Detect which cell encompasses the target text, then output its (x, y) center coordinate. 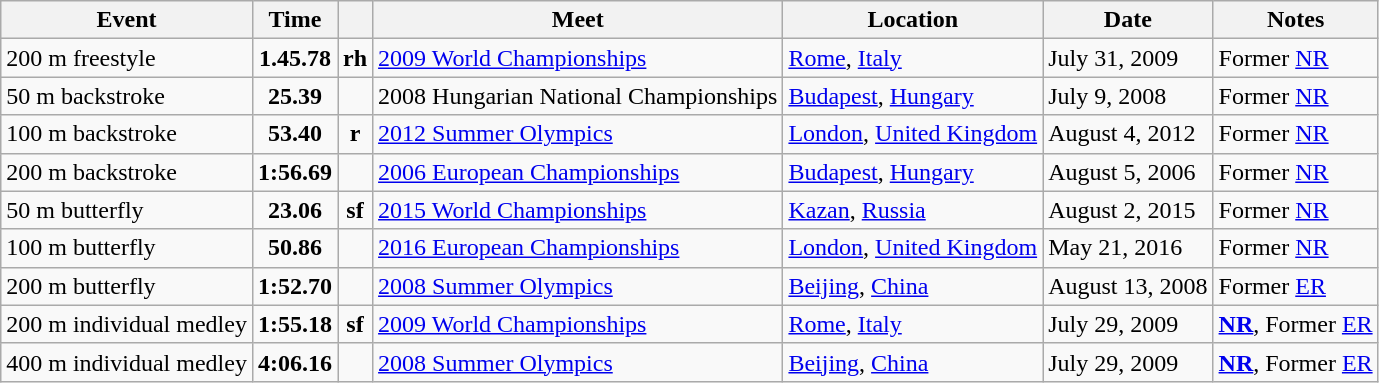
100 m butterfly (127, 248)
Date (1128, 20)
2006 European Championships (578, 172)
1:55.18 (294, 324)
July 31, 2009 (1128, 58)
400 m individual medley (127, 362)
rh (356, 58)
1.45.78 (294, 58)
May 21, 2016 (1128, 248)
July 9, 2008 (1128, 96)
2012 Summer Olympics (578, 134)
53.40 (294, 134)
Former ER (1296, 286)
1:56.69 (294, 172)
Time (294, 20)
Notes (1296, 20)
Meet (578, 20)
August 13, 2008 (1128, 286)
4:06.16 (294, 362)
50.86 (294, 248)
25.39 (294, 96)
100 m backstroke (127, 134)
23.06 (294, 210)
August 5, 2006 (1128, 172)
200 m backstroke (127, 172)
r (356, 134)
200 m freestyle (127, 58)
August 4, 2012 (1128, 134)
50 m butterfly (127, 210)
200 m individual medley (127, 324)
August 2, 2015 (1128, 210)
200 m butterfly (127, 286)
Location (913, 20)
Kazan, Russia (913, 210)
2015 World Championships (578, 210)
2016 European Championships (578, 248)
50 m backstroke (127, 96)
1:52.70 (294, 286)
2008 Hungarian National Championships (578, 96)
Event (127, 20)
